Identify which cell holds the provided text, then report its [X, Y] central coordinate. 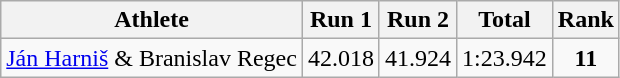
41.924 [418, 58]
Total [505, 20]
11 [586, 58]
42.018 [340, 58]
Run 1 [340, 20]
Rank [586, 20]
Ján Harniš & Branislav Regec [152, 58]
Athlete [152, 20]
1:23.942 [505, 58]
Run 2 [418, 20]
